From the cell containing the given text, extract its center point as [X, Y] coordinate. 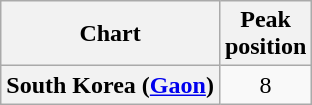
South Korea (Gaon) [110, 85]
Peakposition [265, 34]
8 [265, 85]
Chart [110, 34]
